Provide the (x, y) coordinate of the cell's center where the given text is located.  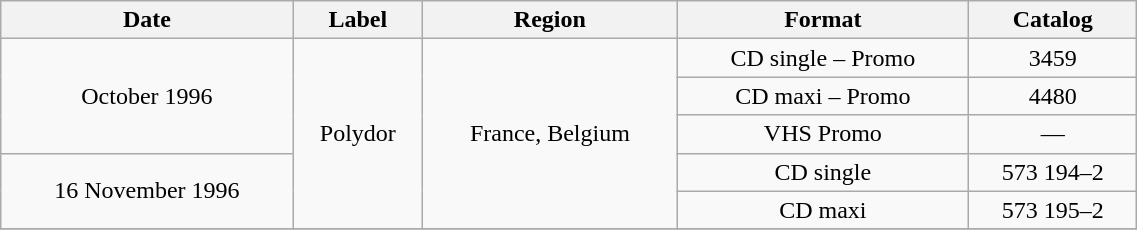
Date (147, 20)
CD single – Promo (822, 58)
3459 (1053, 58)
573 195–2 (1053, 210)
Format (822, 20)
CD single (822, 172)
Polydor (358, 134)
16 November 1996 (147, 191)
France, Belgium (550, 134)
Region (550, 20)
— (1053, 134)
573 194–2 (1053, 172)
CD maxi (822, 210)
VHS Promo (822, 134)
4480 (1053, 96)
Catalog (1053, 20)
CD maxi – Promo (822, 96)
October 1996 (147, 96)
Label (358, 20)
